Return the [X, Y] coordinate for the center point of the cell that contains the specified text.  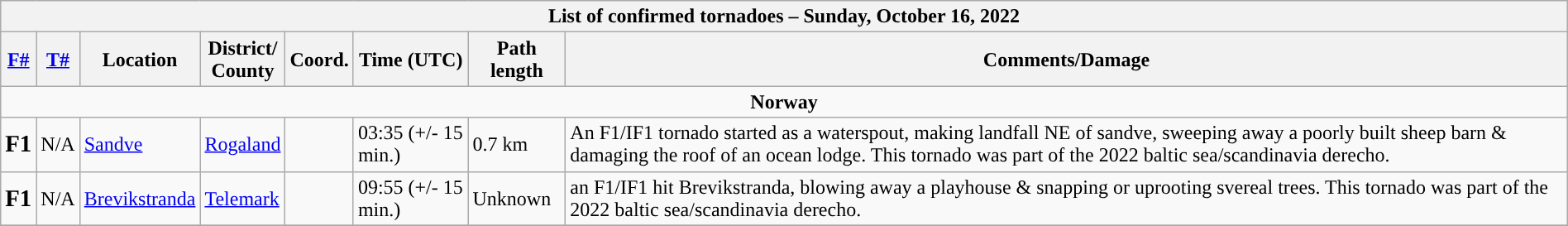
Sandve [140, 144]
Location [140, 60]
F# [18, 60]
09:55 (+/- 15 min.) [410, 199]
List of confirmed tornadoes – Sunday, October 16, 2022 [784, 17]
District/County [243, 60]
Unknown [517, 199]
Path length [517, 60]
Telemark [243, 199]
Norway [784, 102]
03:35 (+/- 15 min.) [410, 144]
Rogaland [243, 144]
Comments/Damage [1067, 60]
0.7 km [517, 144]
T# [58, 60]
Brevikstranda [140, 199]
Time (UTC) [410, 60]
Coord. [319, 60]
